Return the [x, y] coordinate for the center point of the cell that contains the specified text.  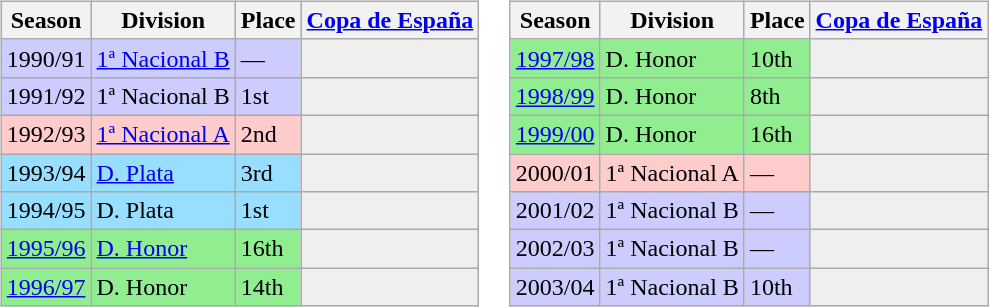
2003/04 [555, 287]
1995/96 [46, 249]
1991/92 [46, 96]
1990/91 [46, 58]
1994/95 [46, 211]
1996/97 [46, 287]
1993/94 [46, 173]
2002/03 [555, 249]
1999/00 [555, 134]
2001/02 [555, 211]
1998/99 [555, 96]
2000/01 [555, 173]
14th [268, 287]
2nd [268, 134]
1997/98 [555, 58]
8th [777, 96]
3rd [268, 173]
1992/93 [46, 134]
